For the text-containing cell, return its midpoint in (X, Y) coordinate format. 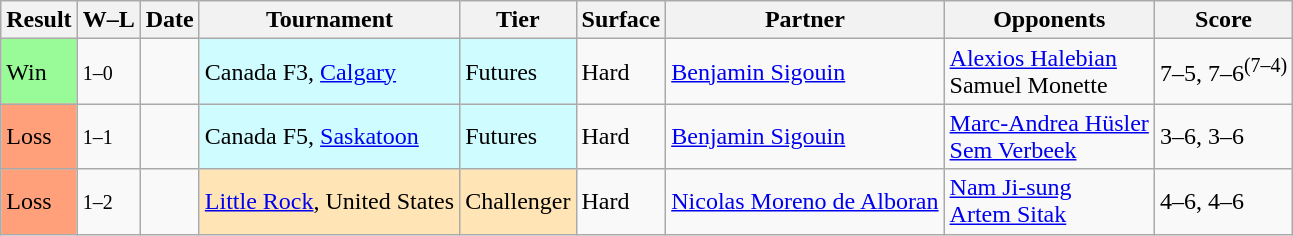
Alexios Halebian Samuel Monette (1049, 72)
Canada F3, Calgary (329, 72)
Score (1223, 20)
1–0 (108, 72)
1–1 (108, 136)
Surface (621, 20)
Nam Ji-sung Artem Sitak (1049, 202)
Win (39, 72)
Little Rock, United States (329, 202)
Challenger (518, 202)
7–5, 7–6(7–4) (1223, 72)
3–6, 3–6 (1223, 136)
1–2 (108, 202)
Tournament (329, 20)
Result (39, 20)
Nicolas Moreno de Alboran (805, 202)
Tier (518, 20)
4–6, 4–6 (1223, 202)
Opponents (1049, 20)
Date (170, 20)
Partner (805, 20)
W–L (108, 20)
Marc-Andrea Hüsler Sem Verbeek (1049, 136)
Canada F5, Saskatoon (329, 136)
